From the cell containing the given text, extract its center point as [x, y] coordinate. 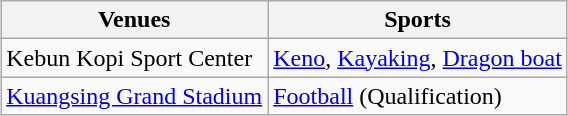
Kuangsing Grand Stadium [134, 96]
Kebun Kopi Sport Center [134, 58]
Football (Qualification) [418, 96]
Venues [134, 20]
Sports [418, 20]
Keno, Kayaking, Dragon boat [418, 58]
